Find where the given text appears and provide that cell's center as (x, y) coordinate. 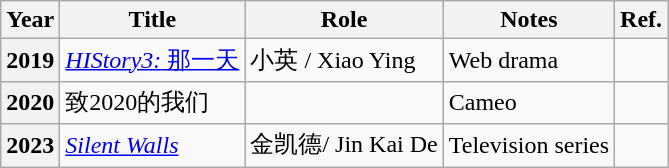
2019 (30, 60)
2020 (30, 102)
金凯德/ Jin Kai De (344, 146)
致2020的我们 (152, 102)
Television series (528, 146)
HIStory3: 那一天 (152, 60)
Web drama (528, 60)
Role (344, 20)
Ref. (642, 20)
Notes (528, 20)
2023 (30, 146)
小英 / Xiao Ying (344, 60)
Silent Walls (152, 146)
Title (152, 20)
Cameo (528, 102)
Year (30, 20)
